Find where the given text appears and provide that cell's center as [X, Y] coordinate. 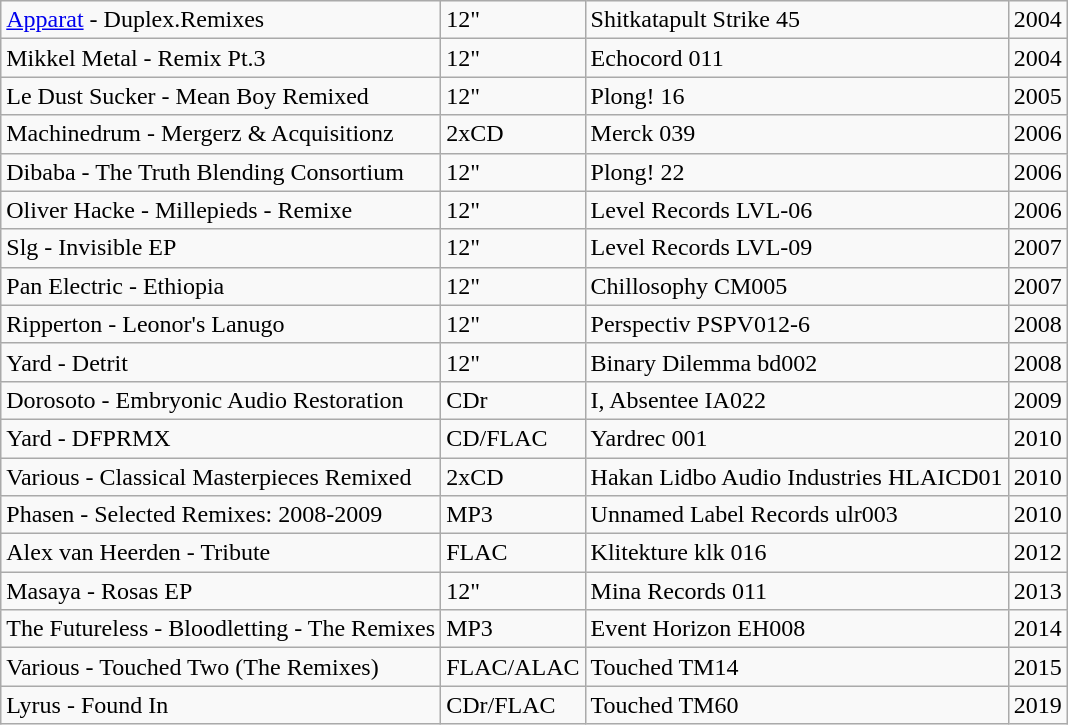
Event Horizon EH008 [796, 629]
Touched TM14 [796, 667]
Touched TM60 [796, 705]
Yardrec 001 [796, 438]
2005 [1038, 96]
Masaya - Rosas EP [221, 591]
Yard - Detrit [221, 362]
Yard - DFPRMX [221, 438]
Le Dust Sucker - Mean Boy Remixed [221, 96]
Klitekture klk 016 [796, 553]
Pan Electric - Ethiopia [221, 286]
Level Records LVL-09 [796, 248]
Perspectiv PSPV012-6 [796, 324]
Mikkel Metal - Remix Pt.3 [221, 58]
Alex van Heerden - Tribute [221, 553]
Chillosophy CM005 [796, 286]
2013 [1038, 591]
Lyrus - Found In [221, 705]
CDr [513, 400]
Various - Classical Masterpieces Remixed [221, 477]
Slg - Invisible EP [221, 248]
Hakan Lidbo Audio Industries HLAICD01 [796, 477]
I, Absentee IA022 [796, 400]
Level Records LVL-06 [796, 210]
Mina Records 011 [796, 591]
2009 [1038, 400]
2015 [1038, 667]
Plong! 16 [796, 96]
Binary Dilemma bd002 [796, 362]
Dibaba - The Truth Blending Consortium [221, 172]
Apparat - Duplex.Remixes [221, 20]
Ripperton - Leonor's Lanugo [221, 324]
Oliver Hacke - Millepieds - Remixe [221, 210]
CDr/FLAC [513, 705]
Various - Touched Two (The Remixes) [221, 667]
Plong! 22 [796, 172]
The Futureless - Bloodletting - The Remixes [221, 629]
Shitkatapult Strike 45 [796, 20]
2014 [1038, 629]
FLAC [513, 553]
Merck 039 [796, 134]
CD/FLAC [513, 438]
Dorosoto - Embryonic Audio Restoration [221, 400]
Machinedrum - Mergerz & Acquisitionz [221, 134]
2012 [1038, 553]
Unnamed Label Records ulr003 [796, 515]
Echocord 011 [796, 58]
2019 [1038, 705]
Phasen - Selected Remixes: 2008-2009 [221, 515]
FLAC/ALAC [513, 667]
